Extract the [x, y] coordinate from the center of the cell holding the provided text.  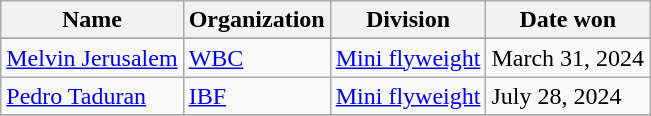
Melvin Jerusalem [92, 58]
Name [92, 20]
Organization [256, 20]
WBC [256, 58]
Division [408, 20]
Pedro Taduran [92, 96]
IBF [256, 96]
July 28, 2024 [568, 96]
March 31, 2024 [568, 58]
Date won [568, 20]
